Scan for the cell matching the given text and deliver its [X, Y] coordinate at center. 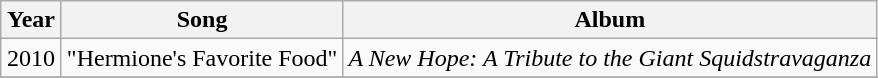
Album [610, 20]
2010 [32, 58]
A New Hope: A Tribute to the Giant Squidstravaganza [610, 58]
Song [202, 20]
Year [32, 20]
"Hermione's Favorite Food" [202, 58]
